From the cell containing the given text, extract its center point as [x, y] coordinate. 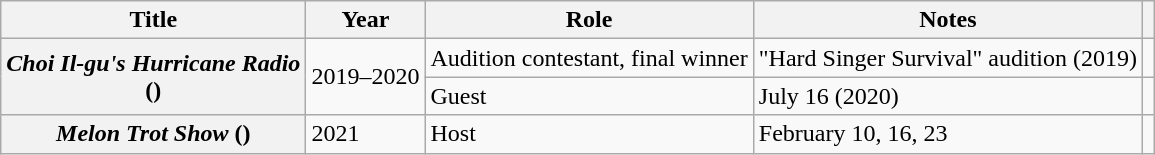
Notes [948, 20]
Guest [589, 96]
2019–2020 [366, 77]
Host [589, 134]
July 16 (2020) [948, 96]
2021 [366, 134]
"Hard Singer Survival" audition (2019) [948, 58]
Role [589, 20]
Choi Il-gu's Hurricane Radio() [154, 77]
Melon Trot Show () [154, 134]
February 10, 16, 23 [948, 134]
Year [366, 20]
Title [154, 20]
Audition contestant, final winner [589, 58]
